From the cell containing the given text, extract its center point as (x, y) coordinate. 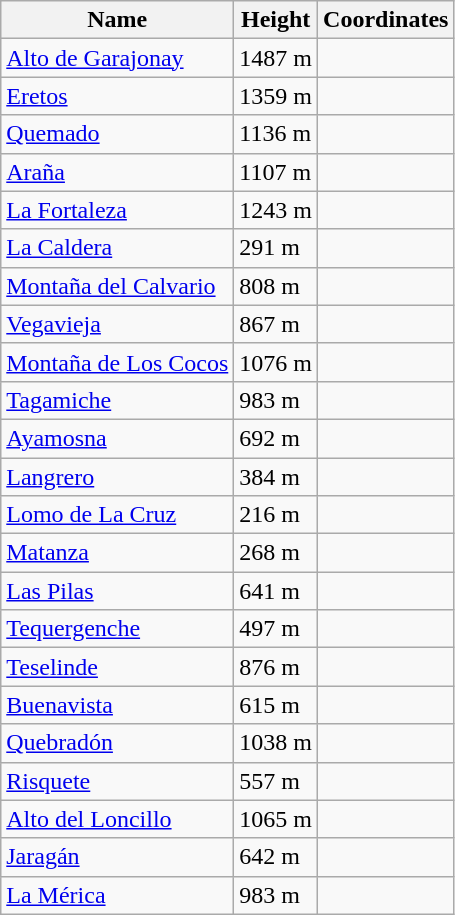
268 m (276, 553)
La Caldera (118, 248)
Jaragán (118, 857)
1107 m (276, 172)
Montaña del Calvario (118, 286)
Alto de Garajonay (118, 58)
615 m (276, 705)
291 m (276, 248)
Tequergenche (118, 629)
692 m (276, 438)
Quemado (118, 134)
Coordinates (386, 20)
Risquete (118, 781)
Teselinde (118, 667)
Name (118, 20)
1136 m (276, 134)
Langrero (118, 477)
Height (276, 20)
Buenavista (118, 705)
1359 m (276, 96)
216 m (276, 515)
497 m (276, 629)
867 m (276, 324)
557 m (276, 781)
Quebradón (118, 743)
Alto del Loncillo (118, 819)
Las Pilas (118, 591)
641 m (276, 591)
1076 m (276, 362)
384 m (276, 477)
Ayamosna (118, 438)
642 m (276, 857)
Montaña de Los Cocos (118, 362)
Matanza (118, 553)
Tagamiche (118, 400)
Lomo de La Cruz (118, 515)
La Mérica (118, 895)
Vegavieja (118, 324)
1487 m (276, 58)
808 m (276, 286)
1243 m (276, 210)
Eretos (118, 96)
La Fortaleza (118, 210)
1038 m (276, 743)
876 m (276, 667)
1065 m (276, 819)
Araña (118, 172)
